Return (X, Y) of the center of cell containing provided text 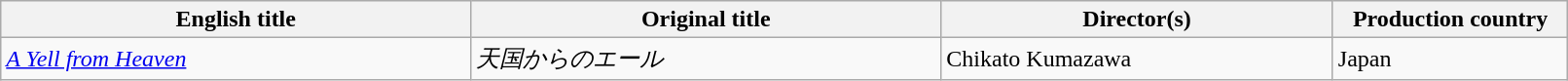
Chikato Kumazawa (1137, 59)
English title (236, 20)
A Yell from Heaven (236, 59)
Japan (1450, 59)
天国からのエール (707, 59)
Director(s) (1137, 20)
Production country (1450, 20)
Original title (707, 20)
